Identify which cell holds the provided text, then report its [x, y] central coordinate. 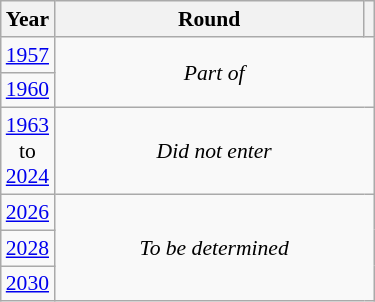
Part of [214, 72]
1960 [28, 90]
2030 [28, 284]
To be determined [214, 248]
Year [28, 19]
2028 [28, 248]
1957 [28, 55]
1963to2024 [28, 152]
Round [209, 19]
Did not enter [214, 152]
2026 [28, 213]
